Determine the [x, y] coordinate at the center of the cell enclosing the given text.  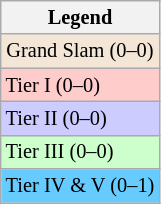
Tier I (0–0) [80, 85]
Legend [80, 17]
Tier II (0–0) [80, 118]
Tier III (0–0) [80, 152]
Grand Slam (0–0) [80, 51]
Tier IV & V (0–1) [80, 186]
